Output the [x, y] coordinate of the center of the cell containing the given text.  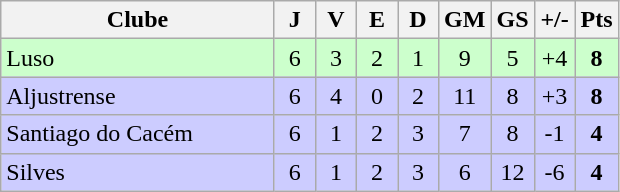
Pts [596, 20]
E [376, 20]
GS [512, 20]
12 [512, 172]
+4 [554, 58]
Clube [138, 20]
Silves [138, 172]
-1 [554, 134]
+3 [554, 96]
Aljustrense [138, 96]
-6 [554, 172]
Luso [138, 58]
V [336, 20]
7 [465, 134]
GM [465, 20]
J [294, 20]
5 [512, 58]
11 [465, 96]
9 [465, 58]
+/- [554, 20]
D [418, 20]
0 [376, 96]
Santiago do Cacém [138, 134]
